Scan for the cell matching the given text and deliver its [x, y] coordinate at center. 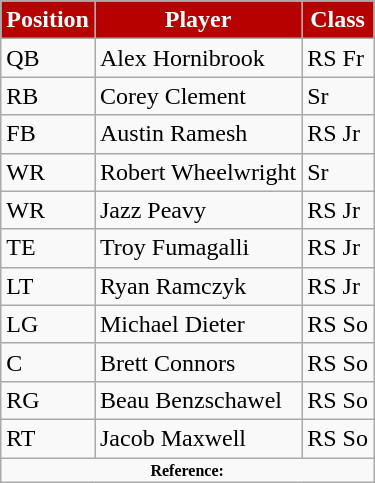
Player [198, 20]
Jazz Peavy [198, 210]
Austin Ramesh [198, 134]
RG [48, 400]
Ryan Ramczyk [198, 286]
Class [338, 20]
LT [48, 286]
LG [48, 324]
Position [48, 20]
Michael Dieter [198, 324]
Jacob Maxwell [198, 438]
RB [48, 96]
Corey Clement [198, 96]
Beau Benzschawel [198, 400]
QB [48, 58]
RT [48, 438]
Troy Fumagalli [198, 248]
RS Fr [338, 58]
Reference: [188, 470]
Alex Hornibrook [198, 58]
TE [48, 248]
C [48, 362]
Brett Connors [198, 362]
Robert Wheelwright [198, 172]
FB [48, 134]
